Capture the cell that displays the provided text and extract its [X, Y] central coordinate. 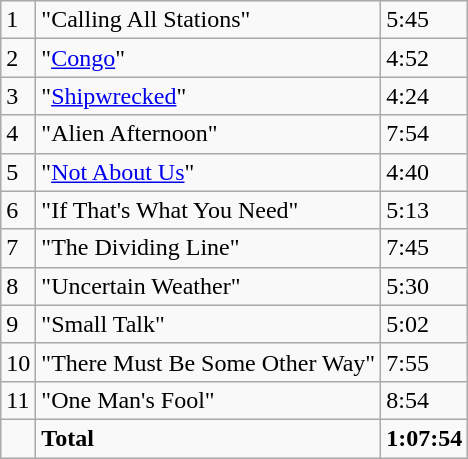
4:40 [424, 172]
"Shipwrecked" [208, 96]
9 [18, 324]
5:45 [424, 20]
"Small Talk" [208, 324]
4:52 [424, 58]
8:54 [424, 400]
"Calling All Stations" [208, 20]
"Not About Us" [208, 172]
2 [18, 58]
1 [18, 20]
10 [18, 362]
4 [18, 134]
3 [18, 96]
"There Must Be Some Other Way" [208, 362]
"If That's What You Need" [208, 210]
8 [18, 286]
"Congo" [208, 58]
"Uncertain Weather" [208, 286]
11 [18, 400]
7 [18, 248]
5:13 [424, 210]
"Alien Afternoon" [208, 134]
1:07:54 [424, 438]
"One Man's Fool" [208, 400]
5 [18, 172]
"The Dividing Line" [208, 248]
Total [208, 438]
6 [18, 210]
5:30 [424, 286]
5:02 [424, 324]
7:55 [424, 362]
7:45 [424, 248]
7:54 [424, 134]
4:24 [424, 96]
